Scan for the cell matching the given text and deliver its [X, Y] coordinate at center. 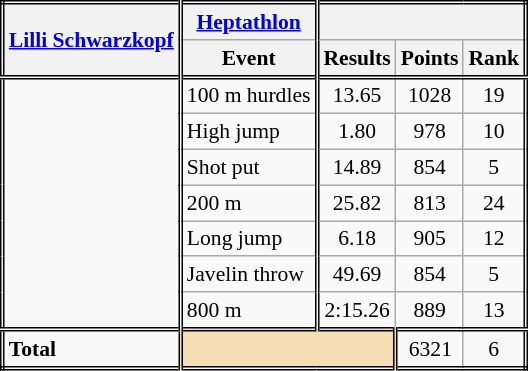
889 [430, 310]
Long jump [248, 239]
Javelin throw [248, 275]
Shot put [248, 168]
13.65 [356, 96]
14.89 [356, 168]
Points [430, 58]
800 m [248, 310]
High jump [248, 132]
905 [430, 239]
1028 [430, 96]
13 [494, 310]
6321 [430, 348]
49.69 [356, 275]
6.18 [356, 239]
25.82 [356, 203]
978 [430, 132]
2:15.26 [356, 310]
10 [494, 132]
Lilli Schwarzkopf [91, 40]
1.80 [356, 132]
100 m hurdles [248, 96]
Rank [494, 58]
Total [91, 348]
24 [494, 203]
813 [430, 203]
Results [356, 58]
6 [494, 348]
Event [248, 58]
Heptathlon [248, 22]
12 [494, 239]
19 [494, 96]
200 m [248, 203]
